Search for the cell housing the specified text and yield its [x, y] center coordinate. 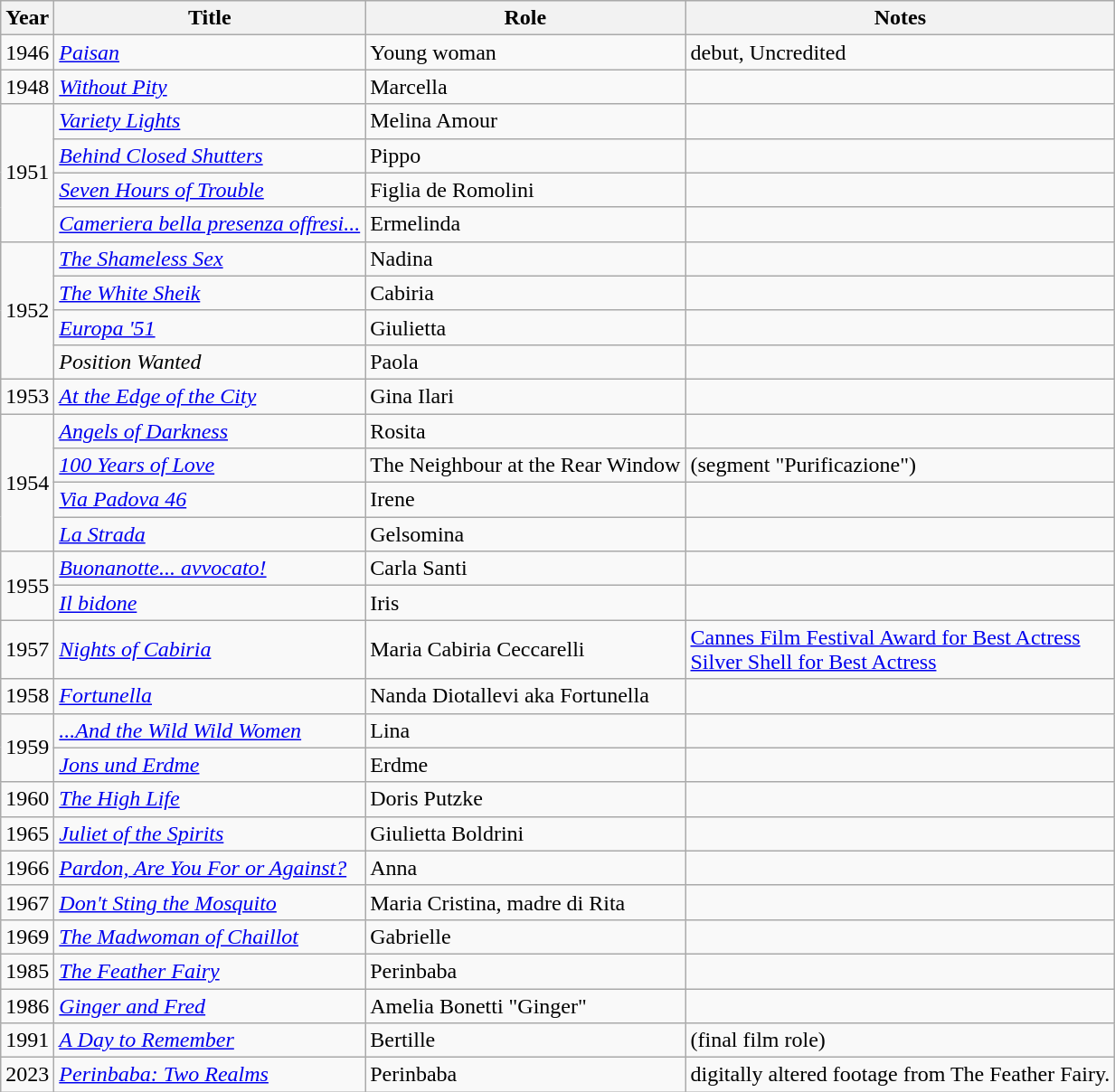
Role [525, 18]
1967 [27, 902]
Gelsomina [525, 534]
Title [210, 18]
Gina Ilari [525, 396]
Nights of Cabiria [210, 649]
The Shameless Sex [210, 259]
Perinbaba: Two Realms [210, 1075]
Cannes Film Festival Award for Best Actress Silver Shell for Best Actress [901, 649]
Giulietta [525, 327]
...And the Wild Wild Women [210, 730]
Cameriera bella presenza offresi... [210, 224]
1958 [27, 696]
debut, Uncredited [901, 52]
1959 [27, 748]
Giulietta Boldrini [525, 833]
1951 [27, 173]
Year [27, 18]
Lina [525, 730]
Bertille [525, 1040]
1946 [27, 52]
1986 [27, 1006]
Iris [525, 603]
Ginger and Fred [210, 1006]
Marcella [525, 87]
Irene [525, 500]
Angels of Darkness [210, 431]
1952 [27, 310]
Figlia de Romolini [525, 190]
Carla Santi [525, 569]
Jons und Erdme [210, 765]
Fortunella [210, 696]
(final film role) [901, 1040]
The White Sheik [210, 293]
1960 [27, 799]
1969 [27, 937]
digitally altered footage from The Feather Fairy. [901, 1075]
Variety Lights [210, 121]
1965 [27, 833]
Rosita [525, 431]
Ermelinda [525, 224]
Via Padova 46 [210, 500]
1985 [27, 971]
(segment "Purificazione") [901, 466]
100 Years of Love [210, 466]
Juliet of the Spirits [210, 833]
1966 [27, 868]
Paisan [210, 52]
Paola [525, 362]
Position Wanted [210, 362]
Notes [901, 18]
Nanda Diotallevi aka Fortunella [525, 696]
La Strada [210, 534]
Europa '51 [210, 327]
1955 [27, 586]
Maria Cristina, madre di Rita [525, 902]
Anna [525, 868]
1948 [27, 87]
Seven Hours of Trouble [210, 190]
Nadina [525, 259]
2023 [27, 1075]
1953 [27, 396]
Behind Closed Shutters [210, 155]
A Day to Remember [210, 1040]
Pippo [525, 155]
Gabrielle [525, 937]
Melina Amour [525, 121]
1991 [27, 1040]
Young woman [525, 52]
At the Edge of the City [210, 396]
The Feather Fairy [210, 971]
The Madwoman of Chaillot [210, 937]
Erdme [525, 765]
Cabiria [525, 293]
Maria Cabiria Ceccarelli [525, 649]
1954 [27, 483]
1957 [27, 649]
Without Pity [210, 87]
Don't Sting the Mosquito [210, 902]
Buonanotte... avvocato! [210, 569]
Doris Putzke [525, 799]
The High Life [210, 799]
Amelia Bonetti "Ginger" [525, 1006]
Pardon, Are You For or Against? [210, 868]
The Neighbour at the Rear Window [525, 466]
Il bidone [210, 603]
